Output the (x, y) coordinate of the center of the cell containing the given text.  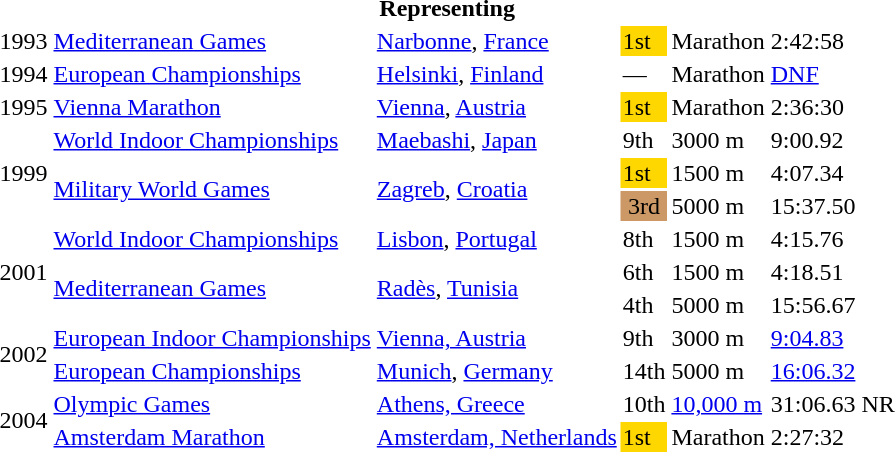
Zagreb, Croatia (496, 190)
Radès, Tunisia (496, 288)
Narbonne, France (496, 41)
10th (644, 404)
Military World Games (212, 190)
— (644, 74)
Maebashi, Japan (496, 140)
8th (644, 239)
6th (644, 272)
10,000 m (718, 404)
Amsterdam Marathon (212, 437)
Munich, Germany (496, 371)
14th (644, 371)
3rd (644, 206)
Vienna Marathon (212, 107)
Amsterdam, Netherlands (496, 437)
Athens, Greece (496, 404)
4th (644, 305)
Lisbon, Portugal (496, 239)
Olympic Games (212, 404)
European Indoor Championships (212, 338)
Helsinki, Finland (496, 74)
